Pinpoint the cell where the given text exists, returning its (x, y) midpoint coordinate. 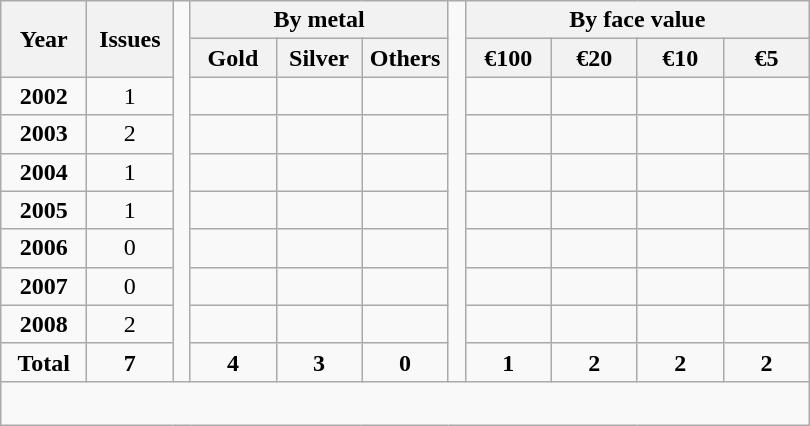
2007 (44, 286)
€20 (594, 58)
Total (44, 362)
4 (233, 362)
Gold (233, 58)
2003 (44, 134)
€5 (766, 58)
Issues (130, 39)
2006 (44, 248)
2002 (44, 96)
Others (405, 58)
2008 (44, 324)
€10 (680, 58)
Year (44, 39)
7 (130, 362)
2005 (44, 210)
By face value (637, 20)
By metal (319, 20)
Silver (319, 58)
3 (319, 362)
€100 (508, 58)
2004 (44, 172)
